Pinpoint the cell where the given text exists, returning its (X, Y) midpoint coordinate. 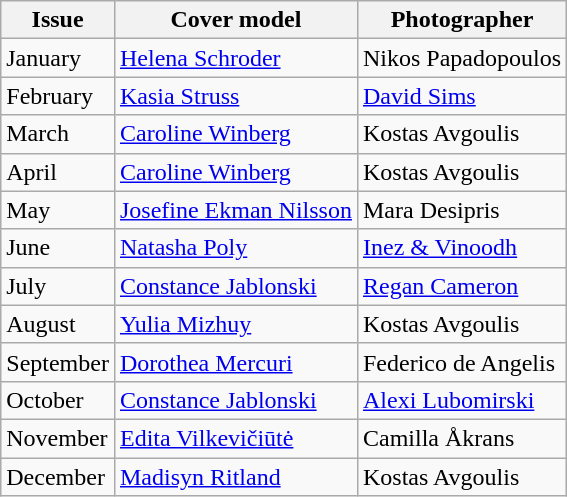
Mara Desipris (462, 210)
Yulia Mizhuy (236, 324)
March (58, 134)
Dorothea Mercuri (236, 362)
September (58, 362)
Alexi Lubomirski (462, 400)
May (58, 210)
July (58, 286)
August (58, 324)
Camilla Åkrans (462, 438)
Helena Schroder (236, 58)
Federico de Angelis (462, 362)
Regan Cameron (462, 286)
Josefine Ekman Nilsson (236, 210)
Inez & Vinoodh (462, 248)
February (58, 96)
Nikos Papadopoulos (462, 58)
David Sims (462, 96)
Kasia Struss (236, 96)
Natasha Poly (236, 248)
Photographer (462, 20)
Issue (58, 20)
June (58, 248)
December (58, 477)
Madisyn Ritland (236, 477)
October (58, 400)
April (58, 172)
Edita Vilkevičiūtė (236, 438)
November (58, 438)
January (58, 58)
Cover model (236, 20)
